For the text-containing cell, return its midpoint in (x, y) coordinate format. 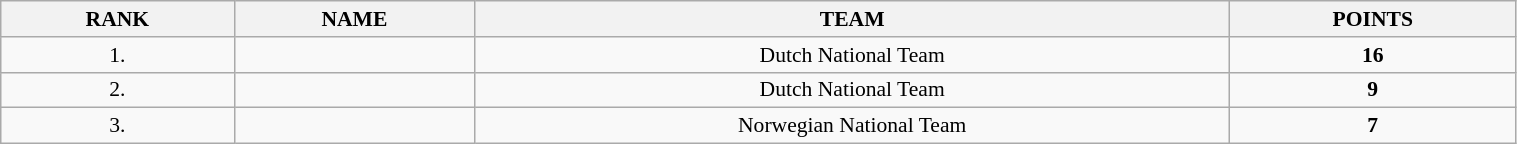
NAME (354, 19)
POINTS (1372, 19)
1. (118, 55)
Norwegian National Team (852, 126)
RANK (118, 19)
7 (1372, 126)
9 (1372, 90)
2. (118, 90)
3. (118, 126)
TEAM (852, 19)
16 (1372, 55)
